Detect which cell encompasses the target text, then output its [X, Y] center coordinate. 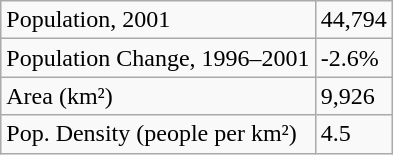
Area (km²) [158, 96]
Population Change, 1996–2001 [158, 58]
Population, 2001 [158, 20]
Pop. Density (people per km²) [158, 134]
9,926 [354, 96]
4.5 [354, 134]
-2.6% [354, 58]
44,794 [354, 20]
